Return [x, y] of the center of cell containing provided text 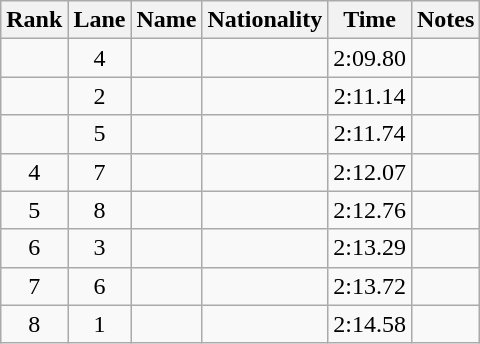
2:09.80 [370, 58]
Rank [34, 20]
Name [166, 20]
2:11.74 [370, 134]
Time [370, 20]
2:13.29 [370, 248]
2:11.14 [370, 96]
2:14.58 [370, 324]
3 [100, 248]
Notes [445, 20]
2:12.76 [370, 210]
2:12.07 [370, 172]
Nationality [265, 20]
2 [100, 96]
1 [100, 324]
2:13.72 [370, 286]
Lane [100, 20]
